Return the (x, y) coordinate for the center point of the cell that contains the specified text.  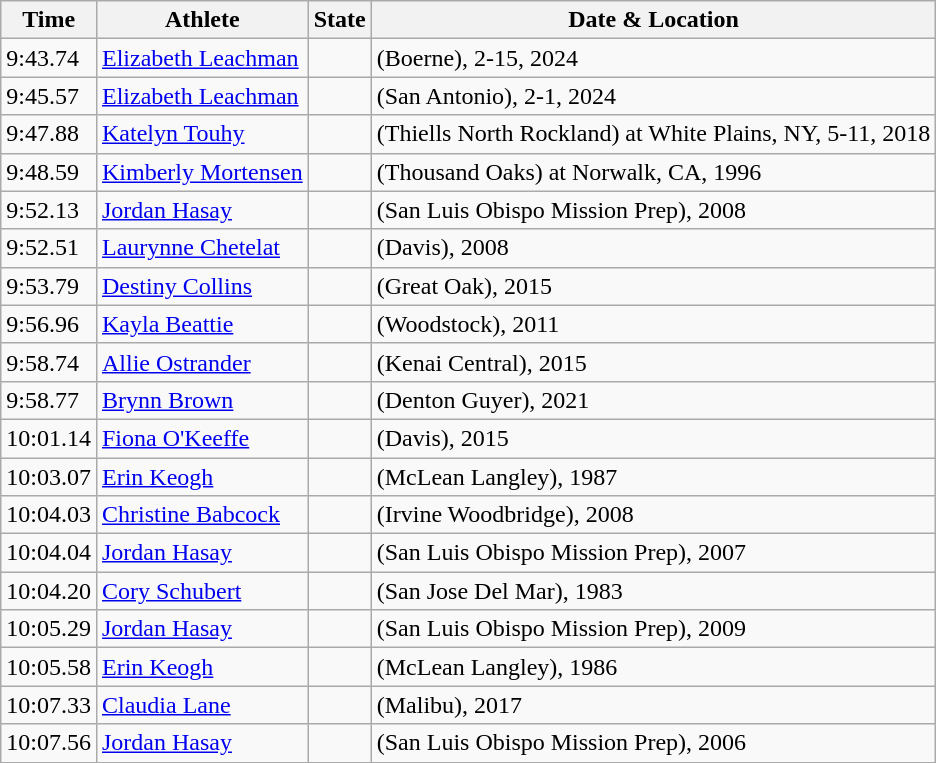
(San Luis Obispo Mission Prep), 2006 (654, 743)
9:52.51 (49, 248)
Laurynne Chetelat (202, 248)
10:07.33 (49, 705)
(San Luis Obispo Mission Prep), 2008 (654, 210)
9:45.57 (49, 96)
Kayla Beattie (202, 324)
10:05.29 (49, 629)
10:05.58 (49, 667)
9:56.96 (49, 324)
(Boerne), 2-15, 2024 (654, 58)
9:58.74 (49, 362)
Allie Ostrander (202, 362)
(Woodstock), 2011 (654, 324)
(San Luis Obispo Mission Prep), 2009 (654, 629)
(McLean Langley), 1986 (654, 667)
(Irvine Woodbridge), 2008 (654, 515)
Destiny Collins (202, 286)
Time (49, 20)
10:04.04 (49, 553)
9:52.13 (49, 210)
9:43.74 (49, 58)
10:07.56 (49, 743)
(Thiells North Rockland) at White Plains, NY, 5-11, 2018 (654, 134)
Kimberly Mortensen (202, 172)
Date & Location (654, 20)
Katelyn Touhy (202, 134)
State (340, 20)
10:04.03 (49, 515)
(Kenai Central), 2015 (654, 362)
(San Luis Obispo Mission Prep), 2007 (654, 553)
(San Jose Del Mar), 1983 (654, 591)
10:03.07 (49, 477)
Cory Schubert (202, 591)
(Davis), 2015 (654, 438)
(Davis), 2008 (654, 248)
Brynn Brown (202, 400)
Fiona O'Keeffe (202, 438)
Christine Babcock (202, 515)
10:01.14 (49, 438)
Athlete (202, 20)
9:58.77 (49, 400)
10:04.20 (49, 591)
(Thousand Oaks) at Norwalk, CA, 1996 (654, 172)
9:53.79 (49, 286)
(Malibu), 2017 (654, 705)
9:47.88 (49, 134)
(Denton Guyer), 2021 (654, 400)
(San Antonio), 2-1, 2024 (654, 96)
(Great Oak), 2015 (654, 286)
Claudia Lane (202, 705)
9:48.59 (49, 172)
(McLean Langley), 1987 (654, 477)
